Scan for the cell matching the given text and deliver its [x, y] coordinate at center. 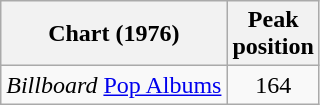
Peakposition [273, 34]
Billboard Pop Albums [114, 85]
164 [273, 85]
Chart (1976) [114, 34]
